Identify which cell holds the provided text, then report its [X, Y] central coordinate. 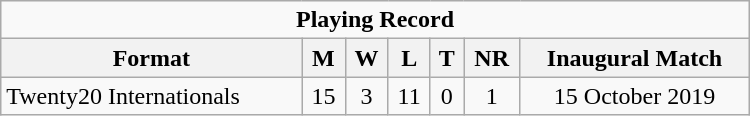
3 [366, 96]
1 [492, 96]
15 [324, 96]
Playing Record [375, 20]
Inaugural Match [634, 58]
11 [409, 96]
T [446, 58]
0 [446, 96]
M [324, 58]
15 October 2019 [634, 96]
L [409, 58]
NR [492, 58]
W [366, 58]
Format [152, 58]
Twenty20 Internationals [152, 96]
